Pinpoint the cell where the given text exists, returning its (x, y) midpoint coordinate. 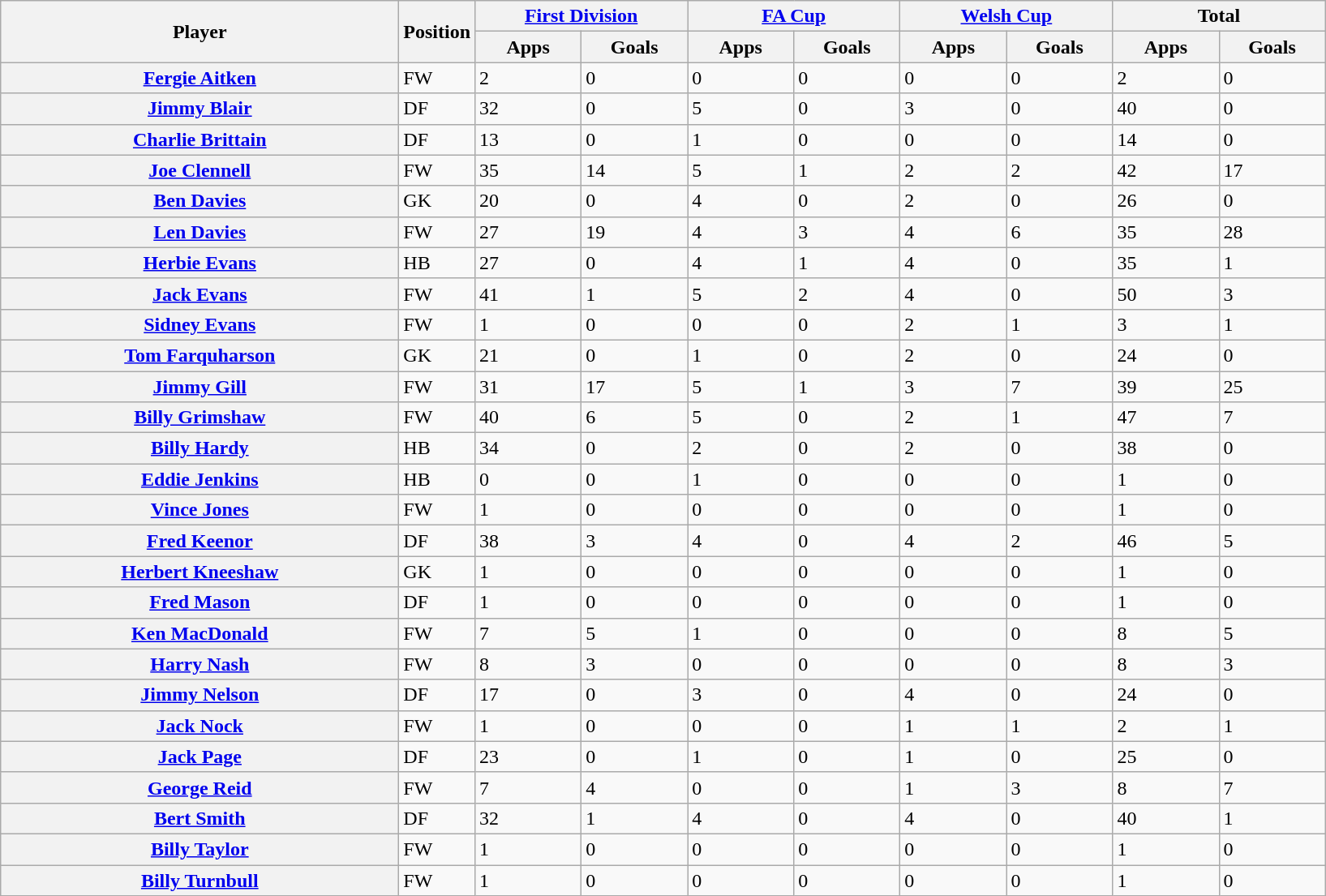
Vince Jones (200, 510)
41 (529, 294)
42 (1166, 170)
Position (437, 32)
Herbie Evans (200, 263)
Joe Clennell (200, 170)
Ken MacDonald (200, 633)
George Reid (200, 787)
Jimmy Gill (200, 387)
Player (200, 32)
20 (529, 201)
Welsh Cup (1006, 16)
Jack Nock (200, 726)
Eddie Jenkins (200, 479)
21 (529, 355)
Billy Hardy (200, 448)
Billy Grimshaw (200, 418)
26 (1166, 201)
Jack Evans (200, 294)
Herbert Kneeshaw (200, 572)
23 (529, 757)
Len Davies (200, 232)
19 (634, 232)
Jimmy Blair (200, 109)
47 (1166, 418)
Fergie Aitken (200, 78)
Bert Smith (200, 818)
31 (529, 387)
Ben Davies (200, 201)
First Division (581, 16)
28 (1272, 232)
Billy Taylor (200, 849)
50 (1166, 294)
39 (1166, 387)
Total (1219, 16)
Fred Keenor (200, 541)
FA Cup (794, 16)
Fred Mason (200, 602)
Billy Turnbull (200, 880)
Charlie Brittain (200, 139)
13 (529, 139)
Harry Nash (200, 664)
Jimmy Nelson (200, 695)
Tom Farquharson (200, 355)
34 (529, 448)
Sidney Evans (200, 324)
Jack Page (200, 757)
46 (1166, 541)
